Find where the given text appears and provide that cell's center as [x, y] coordinate. 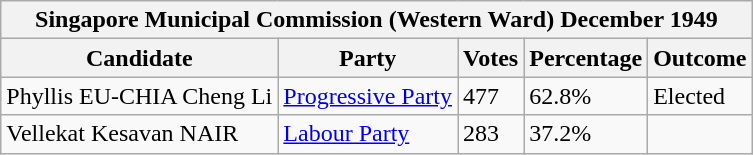
Singapore Municipal Commission (Western Ward) December 1949 [376, 20]
Party [368, 58]
Vellekat Kesavan NAIR [140, 134]
Labour Party [368, 134]
283 [491, 134]
Phyllis EU-CHIA Cheng Li [140, 96]
Votes [491, 58]
Outcome [700, 58]
Candidate [140, 58]
62.8% [586, 96]
Percentage [586, 58]
37.2% [586, 134]
Elected [700, 96]
Progressive Party [368, 96]
477 [491, 96]
